Capture the cell that displays the provided text and extract its (X, Y) central coordinate. 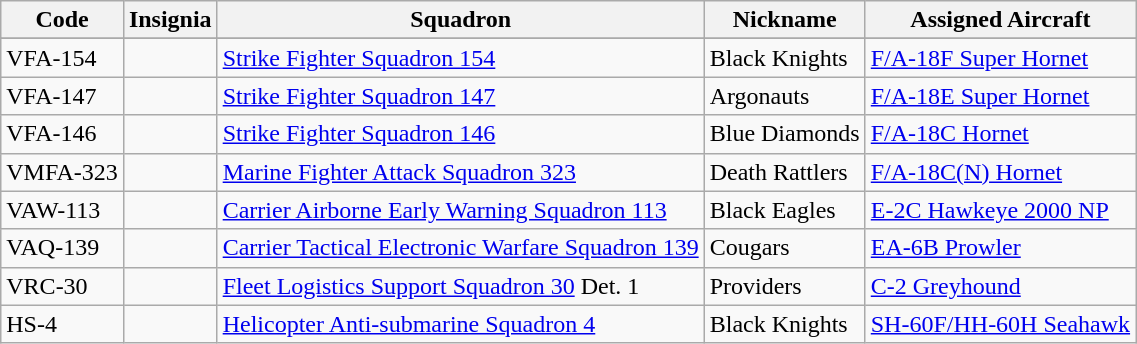
Carrier Airborne Early Warning Squadron 113 (460, 210)
F/A-18C Hornet (1000, 134)
Blue Diamonds (784, 134)
Insignia (170, 20)
VFA-154 (62, 58)
Squadron (460, 20)
Nickname (784, 20)
EA-6B Prowler (1000, 248)
VMFA-323 (62, 172)
Strike Fighter Squadron 146 (460, 134)
Helicopter Anti-submarine Squadron 4 (460, 324)
Strike Fighter Squadron 154 (460, 58)
Providers (784, 286)
VFA-147 (62, 96)
F/A-18C(N) Hornet (1000, 172)
F/A-18F Super Hornet (1000, 58)
E-2C Hawkeye 2000 NP (1000, 210)
Death Rattlers (784, 172)
C-2 Greyhound (1000, 286)
Carrier Tactical Electronic Warfare Squadron 139 (460, 248)
HS-4 (62, 324)
VAW-113 (62, 210)
VAQ-139 (62, 248)
Strike Fighter Squadron 147 (460, 96)
Argonauts (784, 96)
Code (62, 20)
VFA-146 (62, 134)
F/A-18E Super Hornet (1000, 96)
Fleet Logistics Support Squadron 30 Det. 1 (460, 286)
VRC-30 (62, 286)
Marine Fighter Attack Squadron 323 (460, 172)
Cougars (784, 248)
Black Eagles (784, 210)
Assigned Aircraft (1000, 20)
SH-60F/HH-60H Seahawk (1000, 324)
